Detect which cell encompasses the target text, then output its [x, y] center coordinate. 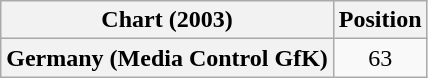
Position [380, 20]
63 [380, 58]
Germany (Media Control GfK) [168, 58]
Chart (2003) [168, 20]
